Find where the given text appears and provide that cell's center as (x, y) coordinate. 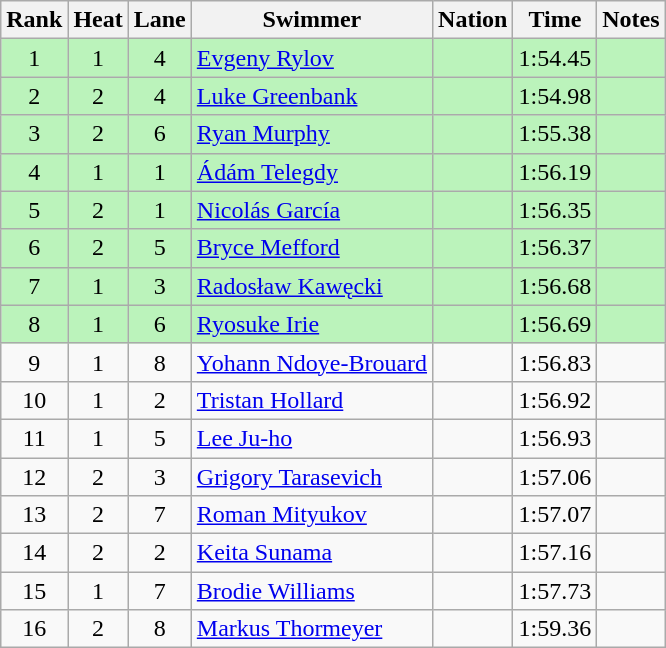
Ádám Telegdy (312, 172)
1:56.35 (555, 210)
13 (34, 515)
1:57.73 (555, 591)
Roman Mityukov (312, 515)
1:56.83 (555, 362)
Tristan Hollard (312, 400)
1:57.07 (555, 515)
Ryosuke Irie (312, 324)
Notes (631, 20)
1:59.36 (555, 629)
Keita Sunama (312, 553)
1:57.06 (555, 477)
9 (34, 362)
Time (555, 20)
1:54.45 (555, 58)
Bryce Mefford (312, 248)
Rank (34, 20)
Evgeny Rylov (312, 58)
Ryan Murphy (312, 134)
1:54.98 (555, 96)
1:56.69 (555, 324)
1:56.19 (555, 172)
Brodie Williams (312, 591)
1:57.16 (555, 553)
11 (34, 438)
15 (34, 591)
Lee Ju-ho (312, 438)
1:56.93 (555, 438)
Markus Thormeyer (312, 629)
Heat (98, 20)
12 (34, 477)
Swimmer (312, 20)
14 (34, 553)
Grigory Tarasevich (312, 477)
1:56.37 (555, 248)
Nation (473, 20)
1:55.38 (555, 134)
10 (34, 400)
1:56.92 (555, 400)
16 (34, 629)
Nicolás García (312, 210)
Lane (160, 20)
Radosław Kawęcki (312, 286)
1:56.68 (555, 286)
Luke Greenbank (312, 96)
Yohann Ndoye-Brouard (312, 362)
